Locate the cell with the specified text and output its (x, y) center coordinate. 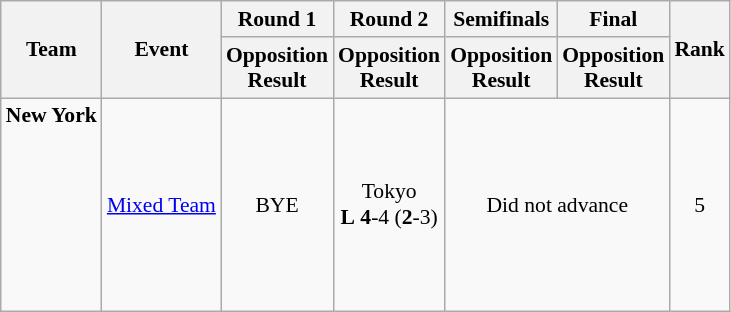
Rank (700, 50)
Team (52, 50)
5 (700, 205)
Semifinals (501, 19)
BYE (277, 205)
Event (162, 50)
Tokyo L 4-4 (2-3) (389, 205)
Did not advance (557, 205)
Round 2 (389, 19)
Round 1 (277, 19)
New York (52, 205)
Final (613, 19)
Mixed Team (162, 205)
